Extract the [x, y] coordinate from the center of the cell holding the provided text.  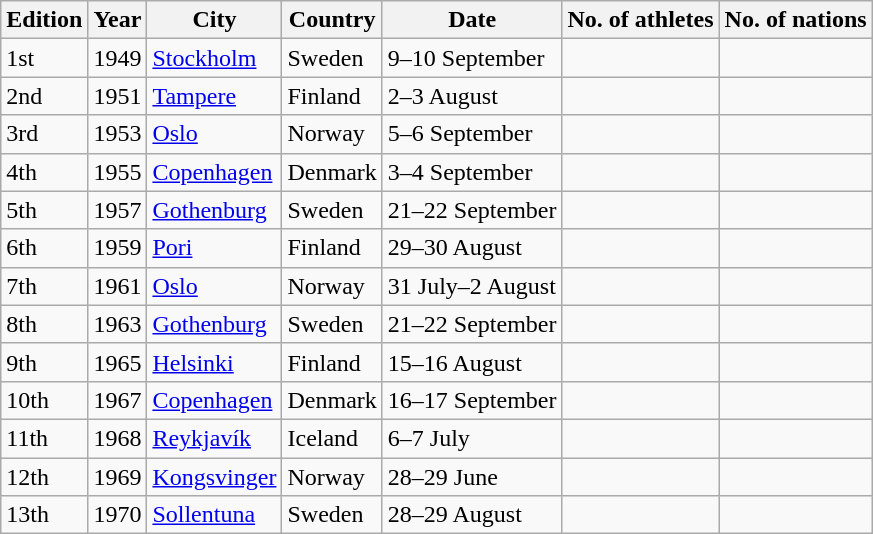
Date [472, 20]
7th [44, 286]
Kongsvinger [214, 477]
6–7 July [472, 438]
28–29 June [472, 477]
1963 [118, 324]
10th [44, 400]
No. of athletes [640, 20]
3rd [44, 134]
12th [44, 477]
4th [44, 172]
5th [44, 210]
8th [44, 324]
1st [44, 58]
Reykjavík [214, 438]
15–16 August [472, 362]
31 July–2 August [472, 286]
1949 [118, 58]
11th [44, 438]
1969 [118, 477]
3–4 September [472, 172]
1968 [118, 438]
28–29 August [472, 515]
1965 [118, 362]
1959 [118, 248]
Year [118, 20]
6th [44, 248]
13th [44, 515]
Iceland [332, 438]
City [214, 20]
1967 [118, 400]
Sollentuna [214, 515]
Stockholm [214, 58]
Country [332, 20]
Tampere [214, 96]
1961 [118, 286]
5–6 September [472, 134]
1957 [118, 210]
1955 [118, 172]
9–10 September [472, 58]
Edition [44, 20]
2nd [44, 96]
Helsinki [214, 362]
2–3 August [472, 96]
No. of nations [796, 20]
Pori [214, 248]
9th [44, 362]
16–17 September [472, 400]
1953 [118, 134]
29–30 August [472, 248]
1970 [118, 515]
1951 [118, 96]
